Provide the (X, Y) coordinate of the cell's center where the given text is located.  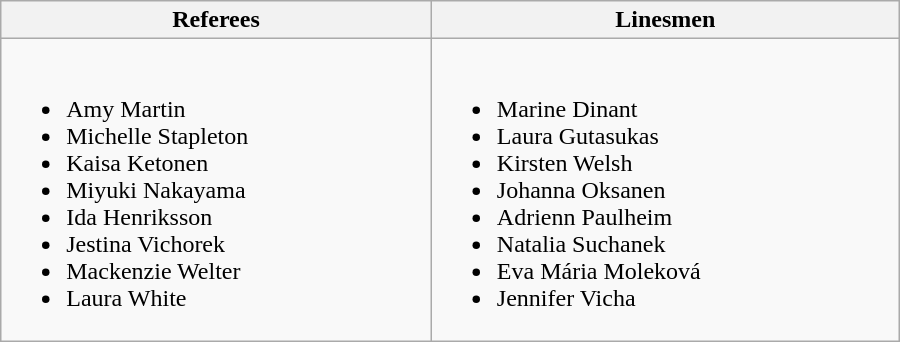
Amy Martin Michelle Stapleton Kaisa Ketonen Miyuki Nakayama Ida Henriksson Jestina Vichorek Mackenzie Welter Laura White (216, 190)
Marine Dinant Laura Gutasukas Kirsten Welsh Johanna Oksanen Adrienn Paulheim Natalia Suchanek Eva Mária Moleková Jennifer Vicha (665, 190)
Referees (216, 20)
Linesmen (665, 20)
